Return the (X, Y) coordinate for the center point of the cell that contains the specified text.  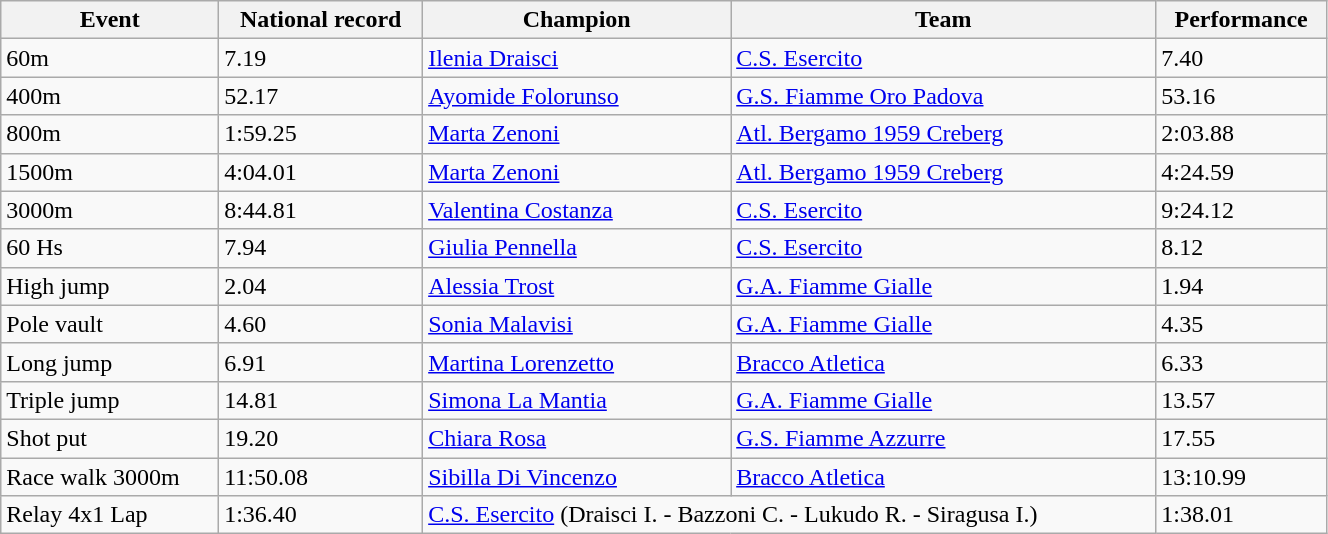
Relay 4x1 Lap (110, 515)
Triple jump (110, 400)
8:44.81 (321, 210)
Simona La Mantia (577, 400)
2.04 (321, 286)
Ilenia Draisci (577, 58)
17.55 (1242, 438)
Sibilla Di Vincenzo (577, 477)
1500m (110, 172)
Shot put (110, 438)
1.94 (1242, 286)
Team (944, 20)
Ayomide Folorunso (577, 96)
Chiara Rosa (577, 438)
3000m (110, 210)
Event (110, 20)
G.S. Fiamme Azzurre (944, 438)
7.19 (321, 58)
60 Hs (110, 248)
Martina Lorenzetto (577, 362)
19.20 (321, 438)
Valentina Costanza (577, 210)
2:03.88 (1242, 134)
6.33 (1242, 362)
G.S. Fiamme Oro Padova (944, 96)
C.S. Esercito (Draisci I. - Bazzoni C. - Lukudo R. - Siragusa I.) (790, 515)
4:24.59 (1242, 172)
9:24.12 (1242, 210)
National record (321, 20)
4:04.01 (321, 172)
400m (110, 96)
52.17 (321, 96)
14.81 (321, 400)
Race walk 3000m (110, 477)
8.12 (1242, 248)
11:50.08 (321, 477)
1:36.40 (321, 515)
53.16 (1242, 96)
4.60 (321, 324)
Champion (577, 20)
60m (110, 58)
13.57 (1242, 400)
Giulia Pennella (577, 248)
13:10.99 (1242, 477)
7.94 (321, 248)
6.91 (321, 362)
7.40 (1242, 58)
800m (110, 134)
Sonia Malavisi (577, 324)
Pole vault (110, 324)
Long jump (110, 362)
4.35 (1242, 324)
1:59.25 (321, 134)
High jump (110, 286)
1:38.01 (1242, 515)
Performance (1242, 20)
Alessia Trost (577, 286)
